From the cell containing the given text, extract its center point as [x, y] coordinate. 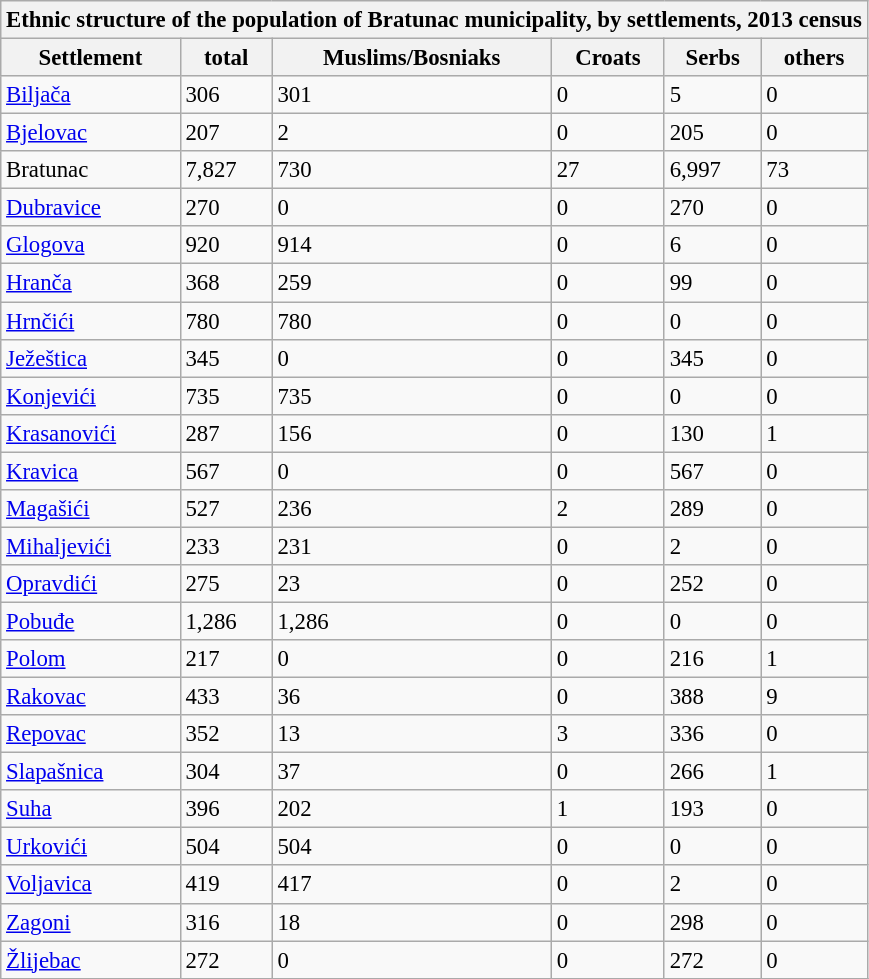
Slapašnica [90, 772]
Polom [90, 659]
156 [412, 433]
Dubravice [90, 208]
202 [412, 809]
Croats [608, 58]
316 [226, 922]
5 [712, 95]
433 [226, 697]
18 [412, 922]
352 [226, 734]
6,997 [712, 170]
23 [412, 584]
Zagoni [90, 922]
Hrnčići [90, 321]
368 [226, 283]
289 [712, 509]
others [814, 58]
298 [712, 922]
Voljavica [90, 885]
Opravdići [90, 584]
920 [226, 245]
217 [226, 659]
Biljača [90, 95]
207 [226, 133]
336 [712, 734]
Glogova [90, 245]
Konjevići [90, 396]
236 [412, 509]
Kravica [90, 471]
Žlijebac [90, 960]
252 [712, 584]
Bratunac [90, 170]
6 [712, 245]
37 [412, 772]
Mihaljevići [90, 546]
388 [712, 697]
Suha [90, 809]
27 [608, 170]
205 [712, 133]
130 [712, 433]
Magašići [90, 509]
Ježeštica [90, 358]
Settlement [90, 58]
396 [226, 809]
Repovac [90, 734]
99 [712, 283]
914 [412, 245]
3 [608, 734]
Hranča [90, 283]
730 [412, 170]
Pobuđe [90, 621]
Serbs [712, 58]
Krasanovići [90, 433]
306 [226, 95]
36 [412, 697]
266 [712, 772]
Urkovići [90, 847]
13 [412, 734]
419 [226, 885]
275 [226, 584]
73 [814, 170]
231 [412, 546]
301 [412, 95]
Rakovac [90, 697]
527 [226, 509]
259 [412, 283]
233 [226, 546]
417 [412, 885]
Ethnic structure of the population of Bratunac municipality, by settlements, 2013 census [434, 20]
7,827 [226, 170]
287 [226, 433]
Bjelovac [90, 133]
193 [712, 809]
9 [814, 697]
216 [712, 659]
304 [226, 772]
Muslims/Bosniaks [412, 58]
total [226, 58]
